From the cell containing the given text, extract its center point as [X, Y] coordinate. 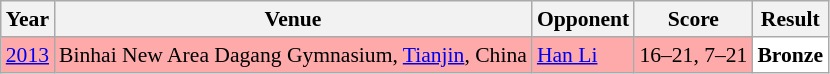
Year [28, 19]
Opponent [584, 19]
Bronze [790, 55]
16–21, 7–21 [693, 55]
Venue [293, 19]
2013 [28, 55]
Result [790, 19]
Binhai New Area Dagang Gymnasium, Tianjin, China [293, 55]
Score [693, 19]
Han Li [584, 55]
